Locate the cell with the specified text and output its [x, y] center coordinate. 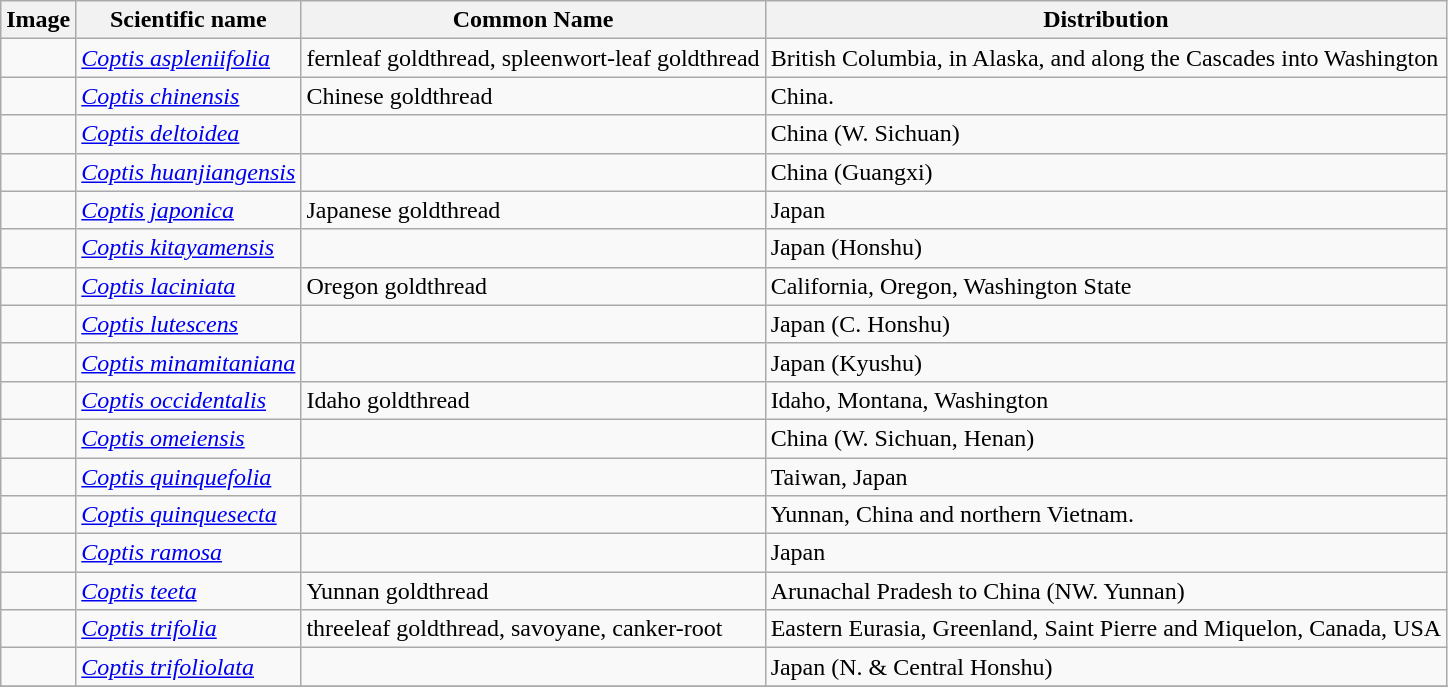
China (W. Sichuan) [1106, 134]
Scientific name [188, 20]
Japanese goldthread [533, 210]
Coptis aspleniifolia [188, 58]
Idaho, Montana, Washington [1106, 400]
Coptis trifoliolata [188, 667]
Distribution [1106, 20]
Yunnan goldthread [533, 591]
Idaho goldthread [533, 400]
British Columbia, in Alaska, and along the Cascades into Washington [1106, 58]
Coptis ramosa [188, 553]
China (Guangxi) [1106, 172]
Common Name [533, 20]
Coptis teeta [188, 591]
Chinese goldthread [533, 96]
threeleaf goldthread, savoyane, canker-root [533, 629]
Coptis lutescens [188, 324]
fernleaf goldthread, spleenwort-leaf goldthread [533, 58]
Coptis japonica [188, 210]
Japan (C. Honshu) [1106, 324]
Taiwan, Japan [1106, 477]
Coptis laciniata [188, 286]
California, Oregon, Washington State [1106, 286]
Coptis deltoidea [188, 134]
Coptis huanjiangensis [188, 172]
Yunnan, China and northern Vietnam. [1106, 515]
Coptis chinensis [188, 96]
Japan (Honshu) [1106, 248]
Coptis quinquesecta [188, 515]
Japan (N. & Central Honshu) [1106, 667]
Eastern Eurasia, Greenland, Saint Pierre and Miquelon, Canada, USA [1106, 629]
China. [1106, 96]
Japan (Kyushu) [1106, 362]
Coptis kitayamensis [188, 248]
Coptis minamitaniana [188, 362]
Image [38, 20]
Coptis trifolia [188, 629]
Coptis occidentalis [188, 400]
Arunachal Pradesh to China (NW. Yunnan) [1106, 591]
Oregon goldthread [533, 286]
Coptis omeiensis [188, 438]
China (W. Sichuan, Henan) [1106, 438]
Coptis quinquefolia [188, 477]
